Determine the (X, Y) coordinate at the center of the cell enclosing the given text.  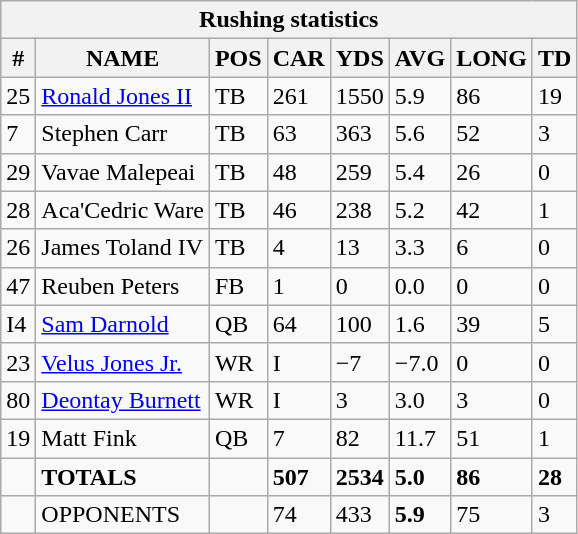
Sam Darnold (123, 324)
13 (360, 248)
4 (298, 248)
James Toland IV (123, 248)
TD (554, 58)
POS (238, 58)
−7.0 (420, 362)
363 (360, 134)
1550 (360, 96)
Rushing statistics (289, 20)
42 (492, 210)
LONG (492, 58)
64 (298, 324)
# (18, 58)
259 (360, 172)
5.0 (420, 477)
80 (18, 400)
39 (492, 324)
238 (360, 210)
29 (18, 172)
11.7 (420, 438)
YDS (360, 58)
OPPONENTS (123, 515)
Deontay Burnett (123, 400)
74 (298, 515)
2534 (360, 477)
48 (298, 172)
63 (298, 134)
Matt Fink (123, 438)
100 (360, 324)
TOTALS (123, 477)
AVG (420, 58)
6 (492, 248)
75 (492, 515)
47 (18, 286)
Vavae Malepeai (123, 172)
1.6 (420, 324)
Aca'Cedric Ware (123, 210)
5.2 (420, 210)
Velus Jones Jr. (123, 362)
3.3 (420, 248)
I4 (18, 324)
5.4 (420, 172)
52 (492, 134)
25 (18, 96)
CAR (298, 58)
NAME (123, 58)
46 (298, 210)
Reuben Peters (123, 286)
Stephen Carr (123, 134)
Ronald Jones II (123, 96)
51 (492, 438)
433 (360, 515)
3.0 (420, 400)
507 (298, 477)
−7 (360, 362)
261 (298, 96)
5 (554, 324)
23 (18, 362)
82 (360, 438)
0.0 (420, 286)
FB (238, 286)
5.6 (420, 134)
